Capture the cell that displays the provided text and extract its (X, Y) central coordinate. 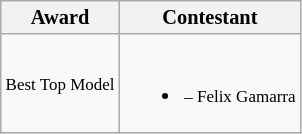
Award (60, 17)
Contestant (210, 17)
Best Top Model (60, 83)
– Felix Gamarra (210, 83)
